Scan for the cell matching the given text and deliver its (X, Y) coordinate at center. 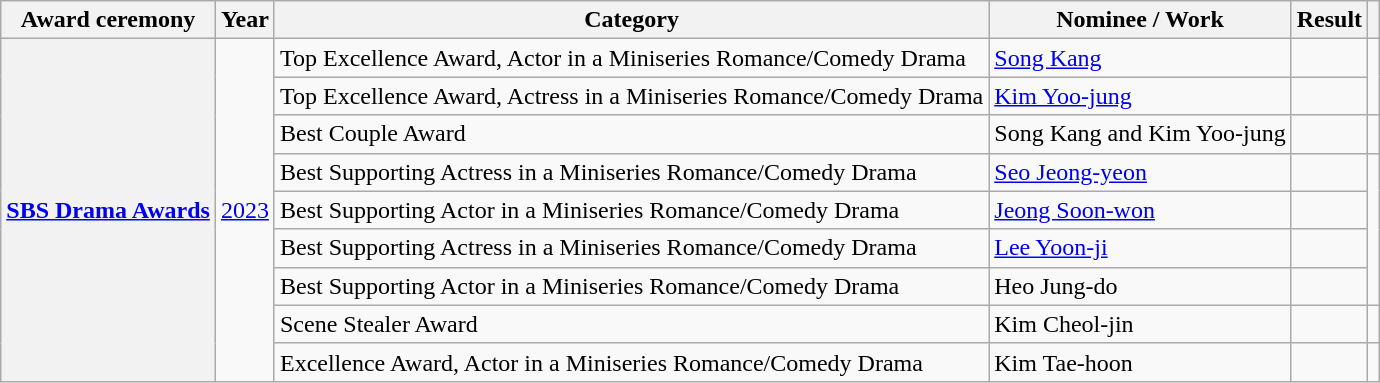
Nominee / Work (1140, 20)
Jeong Soon-won (1140, 210)
Year (244, 20)
Excellence Award, Actor in a Miniseries Romance/Comedy Drama (631, 362)
Category (631, 20)
Kim Yoo-jung (1140, 96)
Song Kang (1140, 58)
Best Couple Award (631, 134)
Heo Jung-do (1140, 286)
Kim Cheol-jin (1140, 324)
Award ceremony (108, 20)
Result (1329, 20)
Top Excellence Award, Actress in a Miniseries Romance/Comedy Drama (631, 96)
SBS Drama Awards (108, 210)
Kim Tae-hoon (1140, 362)
Song Kang and Kim Yoo-jung (1140, 134)
2023 (244, 210)
Seo Jeong-yeon (1140, 172)
Lee Yoon-ji (1140, 248)
Top Excellence Award, Actor in a Miniseries Romance/Comedy Drama (631, 58)
Scene Stealer Award (631, 324)
